For the text-containing cell, return its midpoint in [X, Y] coordinate format. 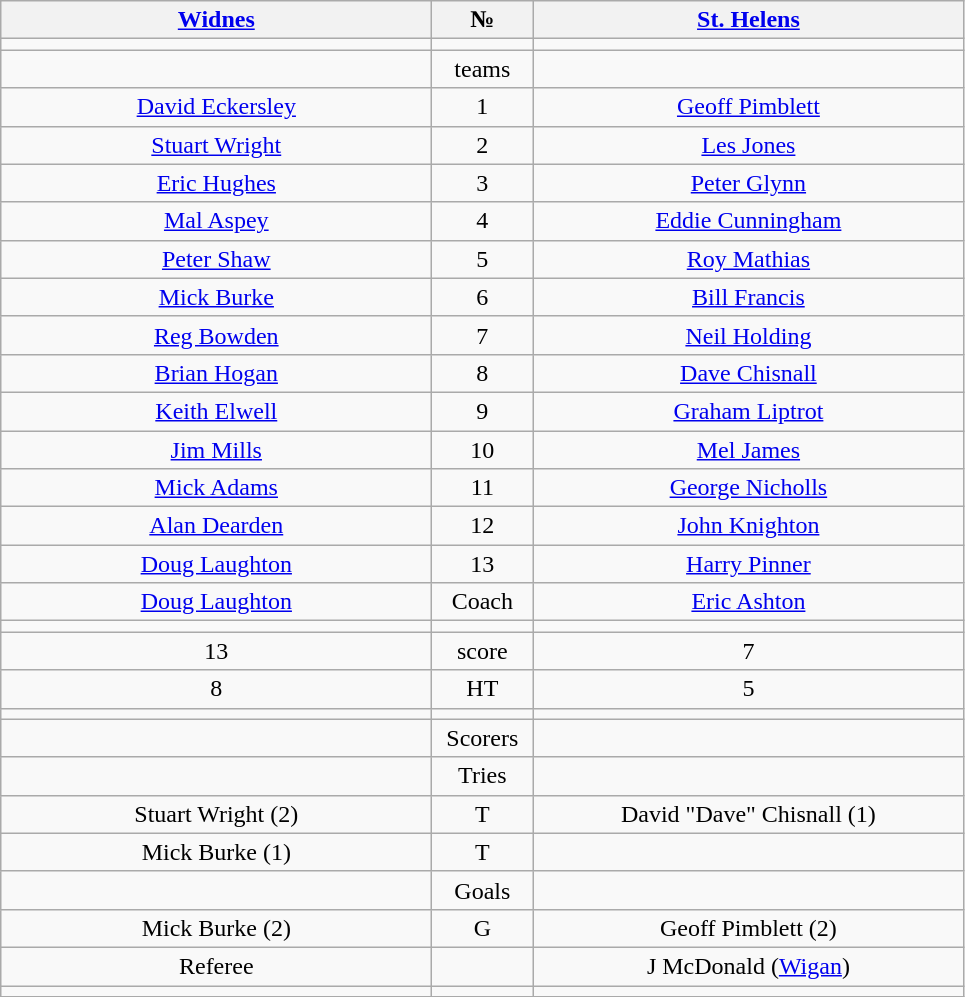
Roy Mathias [748, 259]
Stuart Wright [216, 145]
4 [482, 221]
9 [482, 411]
Stuart Wright (2) [216, 814]
Tries [482, 776]
Mal Aspey [216, 221]
12 [482, 526]
Peter Shaw [216, 259]
Eddie Cunningham [748, 221]
Eric Hughes [216, 183]
Harry Pinner [748, 564]
G [482, 928]
Brian Hogan [216, 373]
Geoff Pimblett [748, 107]
Scorers [482, 738]
1 [482, 107]
Referee [216, 966]
11 [482, 488]
George Nicholls [748, 488]
Keith Elwell [216, 411]
David "Dave" Chisnall (1) [748, 814]
Neil Holding [748, 335]
Reg Bowden [216, 335]
Mick Burke (2) [216, 928]
№ [482, 20]
6 [482, 297]
Alan Dearden [216, 526]
Geoff Pimblett (2) [748, 928]
J McDonald (Wigan) [748, 966]
2 [482, 145]
Jim Mills [216, 449]
St. Helens [748, 20]
Coach [482, 602]
Mick Burke (1) [216, 852]
Mick Burke [216, 297]
Mick Adams [216, 488]
score [482, 651]
Eric Ashton [748, 602]
HT [482, 689]
Bill Francis [748, 297]
Peter Glynn [748, 183]
Les Jones [748, 145]
Widnes [216, 20]
teams [482, 69]
Dave Chisnall [748, 373]
Mel James [748, 449]
10 [482, 449]
Goals [482, 890]
3 [482, 183]
John Knighton [748, 526]
Graham Liptrot [748, 411]
David Eckersley [216, 107]
